From the cell containing the given text, extract its center point as (X, Y) coordinate. 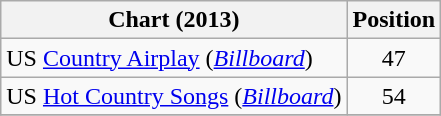
47 (394, 58)
US Hot Country Songs (Billboard) (174, 96)
US Country Airplay (Billboard) (174, 58)
Position (394, 20)
54 (394, 96)
Chart (2013) (174, 20)
